Search for the cell housing the specified text and yield its (x, y) center coordinate. 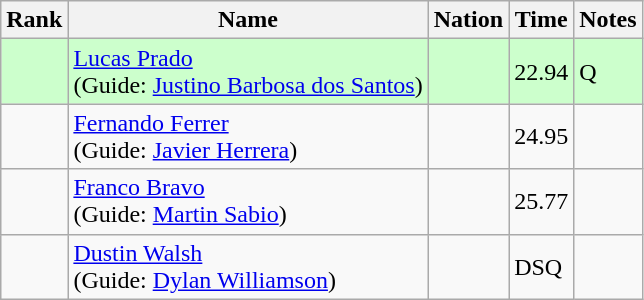
25.77 (542, 202)
Fernando Ferrer(Guide: Javier Herrera) (248, 136)
24.95 (542, 136)
Rank (34, 20)
22.94 (542, 72)
Notes (608, 20)
Name (248, 20)
Time (542, 20)
Lucas Prado(Guide: Justino Barbosa dos Santos) (248, 72)
Franco Bravo(Guide: Martin Sabio) (248, 202)
DSQ (542, 266)
Nation (468, 20)
Q (608, 72)
Dustin Walsh(Guide: Dylan Williamson) (248, 266)
